For the text-containing cell, return its midpoint in [X, Y] coordinate format. 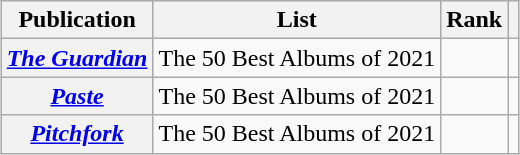
Publication [77, 20]
The Guardian [77, 58]
Paste [77, 96]
Rank [474, 20]
Pitchfork [77, 134]
List [297, 20]
